From the cell containing the given text, extract its center point as (X, Y) coordinate. 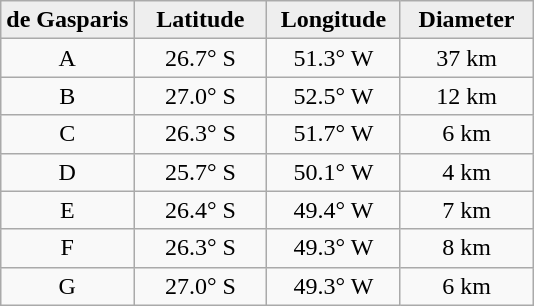
50.1° W (334, 172)
26.7° S (200, 58)
25.7° S (200, 172)
4 km (466, 172)
A (68, 58)
F (68, 248)
7 km (466, 210)
8 km (466, 248)
G (68, 286)
52.5° W (334, 96)
D (68, 172)
de Gasparis (68, 20)
49.4° W (334, 210)
26.4° S (200, 210)
Latitude (200, 20)
B (68, 96)
51.7° W (334, 134)
12 km (466, 96)
37 km (466, 58)
Longitude (334, 20)
C (68, 134)
Diameter (466, 20)
E (68, 210)
51.3° W (334, 58)
